For the text-containing cell, return its midpoint in (x, y) coordinate format. 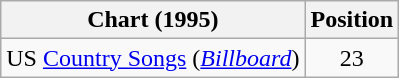
Chart (1995) (153, 20)
US Country Songs (Billboard) (153, 58)
Position (352, 20)
23 (352, 58)
